Identify which cell holds the provided text, then report its (x, y) central coordinate. 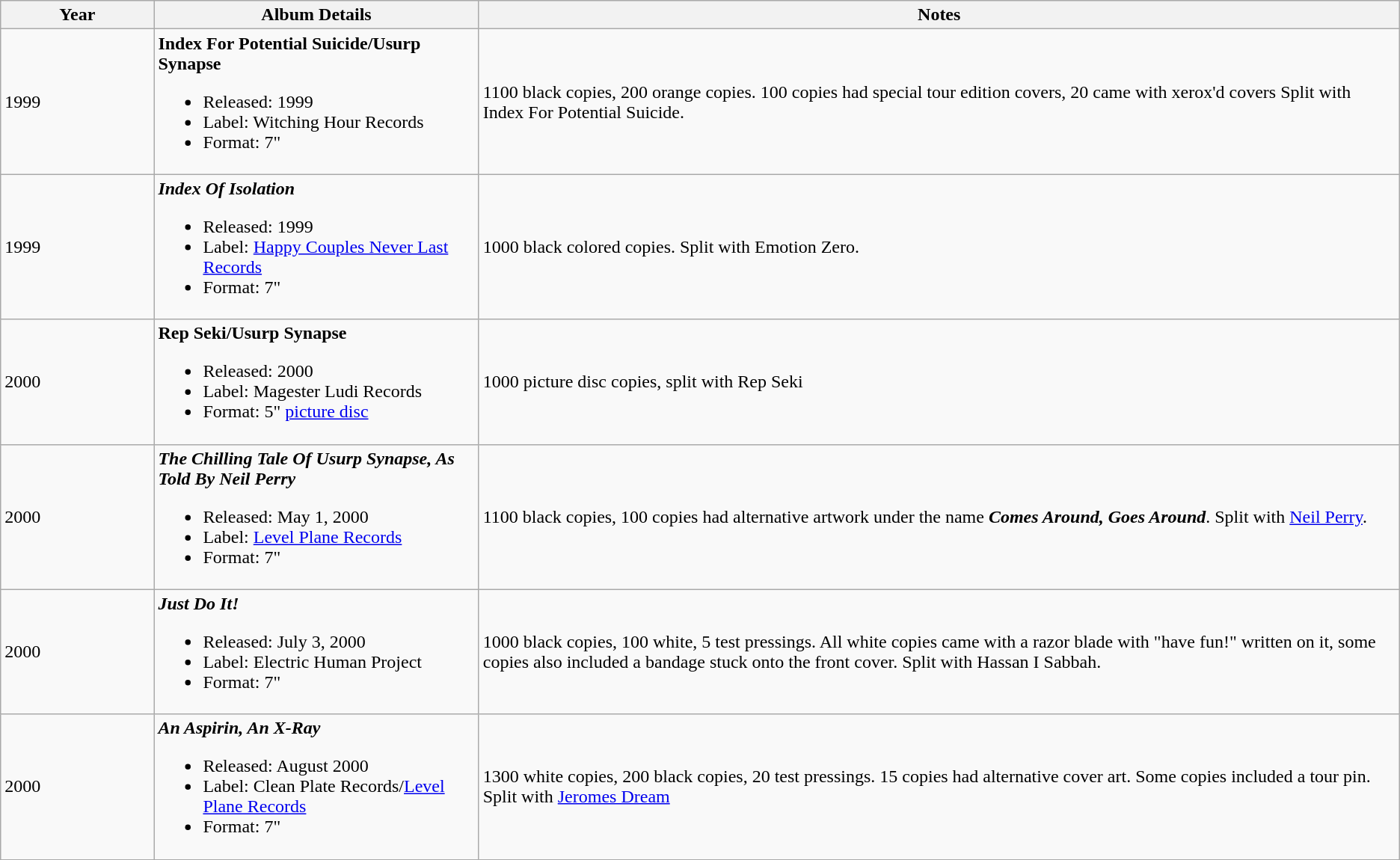
An Aspirin, An X-RayReleased: August 2000Label: Clean Plate Records/Level Plane RecordsFormat: 7" (316, 787)
Index Of IsolationReleased: 1999Label: Happy Couples Never Last RecordsFormat: 7" (316, 247)
1000 picture disc copies, split with Rep Seki (939, 381)
Album Details (316, 15)
Notes (939, 15)
Just Do It!Released: July 3, 2000Label: Electric Human ProjectFormat: 7" (316, 652)
Year (78, 15)
Index For Potential Suicide/Usurp SynapseReleased: 1999Label: Witching Hour RecordsFormat: 7" (316, 102)
1000 black colored copies. Split with Emotion Zero. (939, 247)
1100 black copies, 200 orange copies. 100 copies had special tour edition covers, 20 came with xerox'd covers Split with Index For Potential Suicide. (939, 102)
1100 black copies, 100 copies had alternative artwork under the name Comes Around, Goes Around. Split with Neil Perry. (939, 517)
Rep Seki/Usurp SynapseReleased: 2000Label: Magester Ludi RecordsFormat: 5" picture disc (316, 381)
The Chilling Tale Of Usurp Synapse, As Told By Neil PerryReleased: May 1, 2000Label: Level Plane RecordsFormat: 7" (316, 517)
